Output the (X, Y) coordinate of the center of the cell containing the given text.  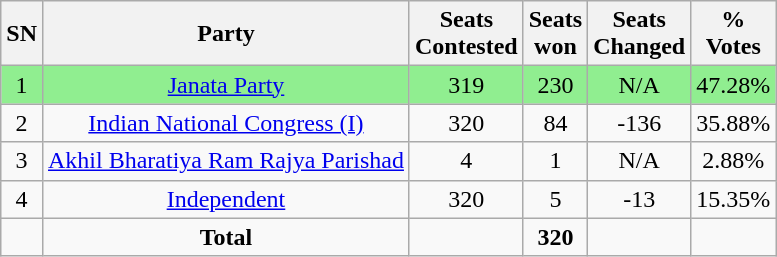
3 (22, 161)
%Votes (734, 34)
84 (555, 123)
5 (555, 199)
2.88% (734, 161)
Seatswon (555, 34)
35.88% (734, 123)
-136 (640, 123)
-13 (640, 199)
SeatsContested (466, 34)
15.35% (734, 199)
230 (555, 85)
Janata Party (226, 85)
Total (226, 237)
2 (22, 123)
SN (22, 34)
319 (466, 85)
Akhil Bharatiya Ram Rajya Parishad (226, 161)
Party (226, 34)
47.28% (734, 85)
Independent (226, 199)
Seats Changed (640, 34)
Indian National Congress (I) (226, 123)
